Determine the (X, Y) coordinate at the center of the cell enclosing the given text.  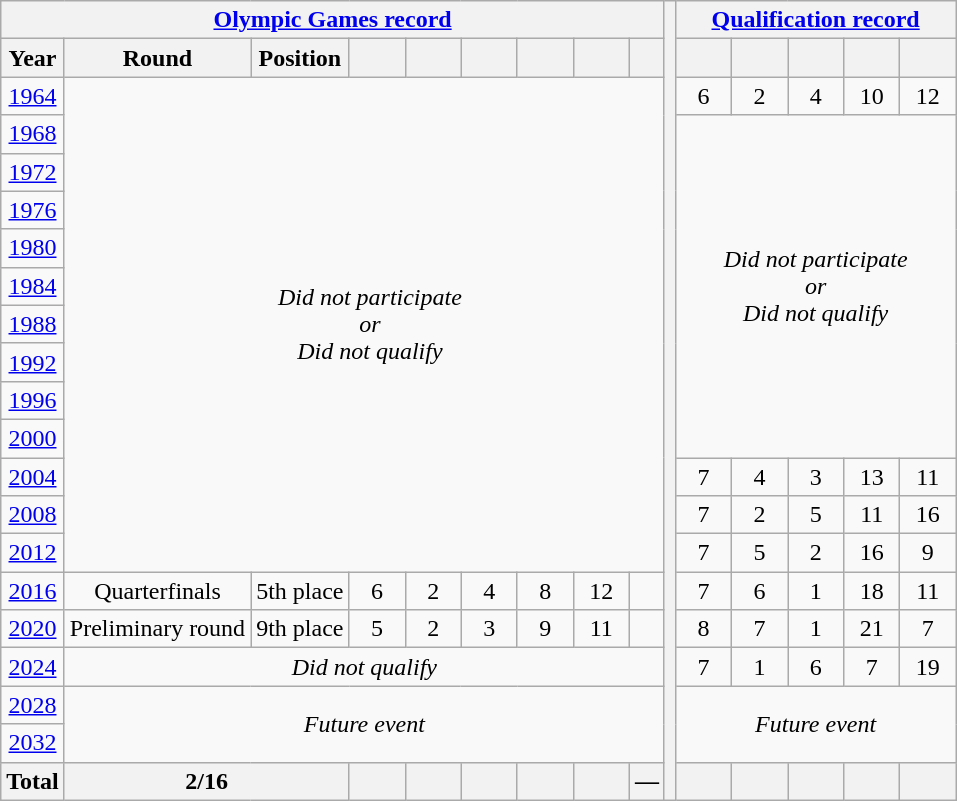
1972 (33, 172)
1988 (33, 324)
10 (872, 96)
2/16 (206, 781)
1964 (33, 96)
9th place (300, 629)
Position (300, 58)
1976 (33, 210)
2004 (33, 477)
Quarterfinals (157, 591)
2020 (33, 629)
2028 (33, 705)
2008 (33, 515)
2012 (33, 553)
2000 (33, 438)
1996 (33, 400)
2016 (33, 591)
1968 (33, 134)
21 (872, 629)
18 (872, 591)
Year (33, 58)
Did not qualify (364, 667)
1980 (33, 248)
Preliminary round (157, 629)
— (646, 781)
Round (157, 58)
2032 (33, 743)
19 (928, 667)
1992 (33, 362)
5th place (300, 591)
13 (872, 477)
1984 (33, 286)
Qualification record (815, 20)
Olympic Games record (333, 20)
2024 (33, 667)
Total (33, 781)
